For the text-containing cell, return its midpoint in (x, y) coordinate format. 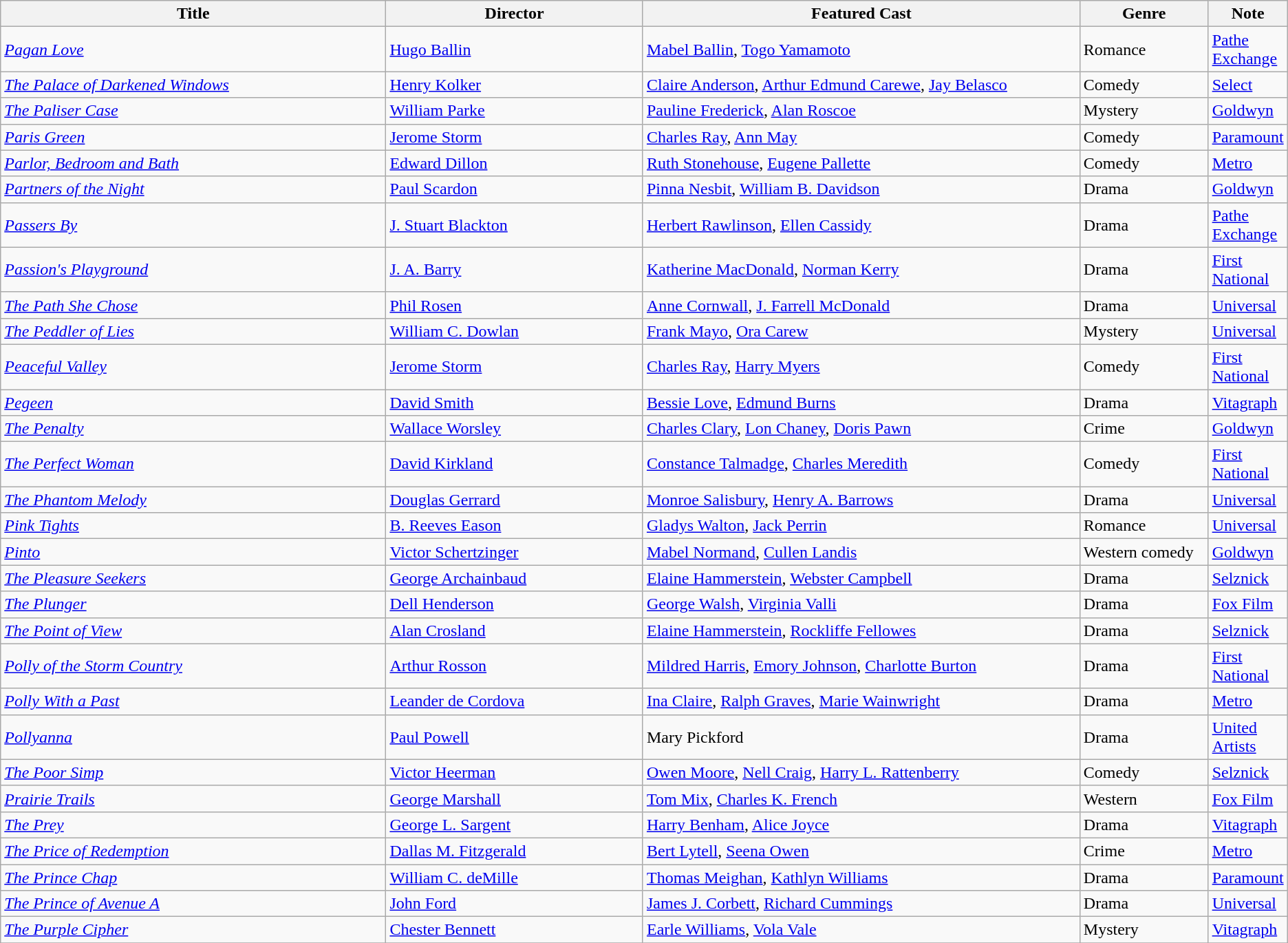
Mabel Ballin, Togo Yamamoto (861, 50)
The Poor Simp (193, 772)
Pagan Love (193, 50)
Monroe Salisbury, Henry A. Barrows (861, 500)
Ruth Stonehouse, Eugene Pallette (861, 163)
Pegeen (193, 403)
William C. deMille (515, 878)
Constance Talmadge, Charles Meredith (861, 464)
Pink Tights (193, 526)
Thomas Meighan, Kathlyn Williams (861, 878)
The Point of View (193, 631)
David Kirkland (515, 464)
Paul Powell (515, 737)
Passion's Playground (193, 270)
Dallas M. Fitzgerald (515, 851)
Leander de Cordova (515, 701)
Claire Anderson, Arthur Edmund Carewe, Jay Belasco (861, 85)
The Perfect Woman (193, 464)
The Peddler of Lies (193, 331)
The Price of Redemption (193, 851)
Phil Rosen (515, 305)
Victor Schertzinger (515, 552)
Dell Henderson (515, 604)
Elaine Hammerstein, Rockliffe Fellowes (861, 631)
Bessie Love, Edmund Burns (861, 403)
Hugo Ballin (515, 50)
Paris Green (193, 137)
The Prey (193, 825)
Victor Heerman (515, 772)
Charles Ray, Ann May (861, 137)
Pinna Nesbit, William B. Davidson (861, 189)
Genre (1144, 14)
Note (1248, 14)
Bert Lytell, Seena Owen (861, 851)
Peaceful Valley (193, 366)
Paul Scardon (515, 189)
B. Reeves Eason (515, 526)
Polly With a Past (193, 701)
Prairie Trails (193, 798)
Charles Ray, Harry Myers (861, 366)
Douglas Gerrard (515, 500)
The Prince of Avenue A (193, 904)
Featured Cast (861, 14)
Title (193, 14)
Herbert Rawlinson, Ellen Cassidy (861, 224)
George L. Sargent (515, 825)
John Ford (515, 904)
The Purple Cipher (193, 930)
Partners of the Night (193, 189)
Polly of the Storm Country (193, 666)
George Walsh, Virginia Valli (861, 604)
Parlor, Bedroom and Bath (193, 163)
Earle Williams, Vola Vale (861, 930)
Pinto (193, 552)
Charles Clary, Lon Chaney, Doris Pawn (861, 429)
William Parke (515, 111)
Tom Mix, Charles K. French (861, 798)
Director (515, 14)
Arthur Rosson (515, 666)
Select (1248, 85)
Henry Kolker (515, 85)
Anne Cornwall, J. Farrell McDonald (861, 305)
Mildred Harris, Emory Johnson, Charlotte Burton (861, 666)
J. A. Barry (515, 270)
Edward Dillon (515, 163)
Alan Crosland (515, 631)
Pollyanna (193, 737)
Mary Pickford (861, 737)
Elaine Hammerstein, Webster Campbell (861, 578)
Owen Moore, Nell Craig, Harry L. Rattenberry (861, 772)
Ina Claire, Ralph Graves, Marie Wainwright (861, 701)
The Phantom Melody (193, 500)
Passers By (193, 224)
Mabel Normand, Cullen Landis (861, 552)
Chester Bennett (515, 930)
The Penalty (193, 429)
The Path She Chose (193, 305)
Wallace Worsley (515, 429)
Western comedy (1144, 552)
The Plunger (193, 604)
Harry Benham, Alice Joyce (861, 825)
J. Stuart Blackton (515, 224)
David Smith (515, 403)
The Pleasure Seekers (193, 578)
Pauline Frederick, Alan Roscoe (861, 111)
James J. Corbett, Richard Cummings (861, 904)
The Prince Chap (193, 878)
George Marshall (515, 798)
The Palace of Darkened Windows (193, 85)
George Archainbaud (515, 578)
Gladys Walton, Jack Perrin (861, 526)
United Artists (1248, 737)
Western (1144, 798)
William C. Dowlan (515, 331)
The Paliser Case (193, 111)
Katherine MacDonald, Norman Kerry (861, 270)
Frank Mayo, Ora Carew (861, 331)
